Detect which cell encompasses the target text, then output its (x, y) center coordinate. 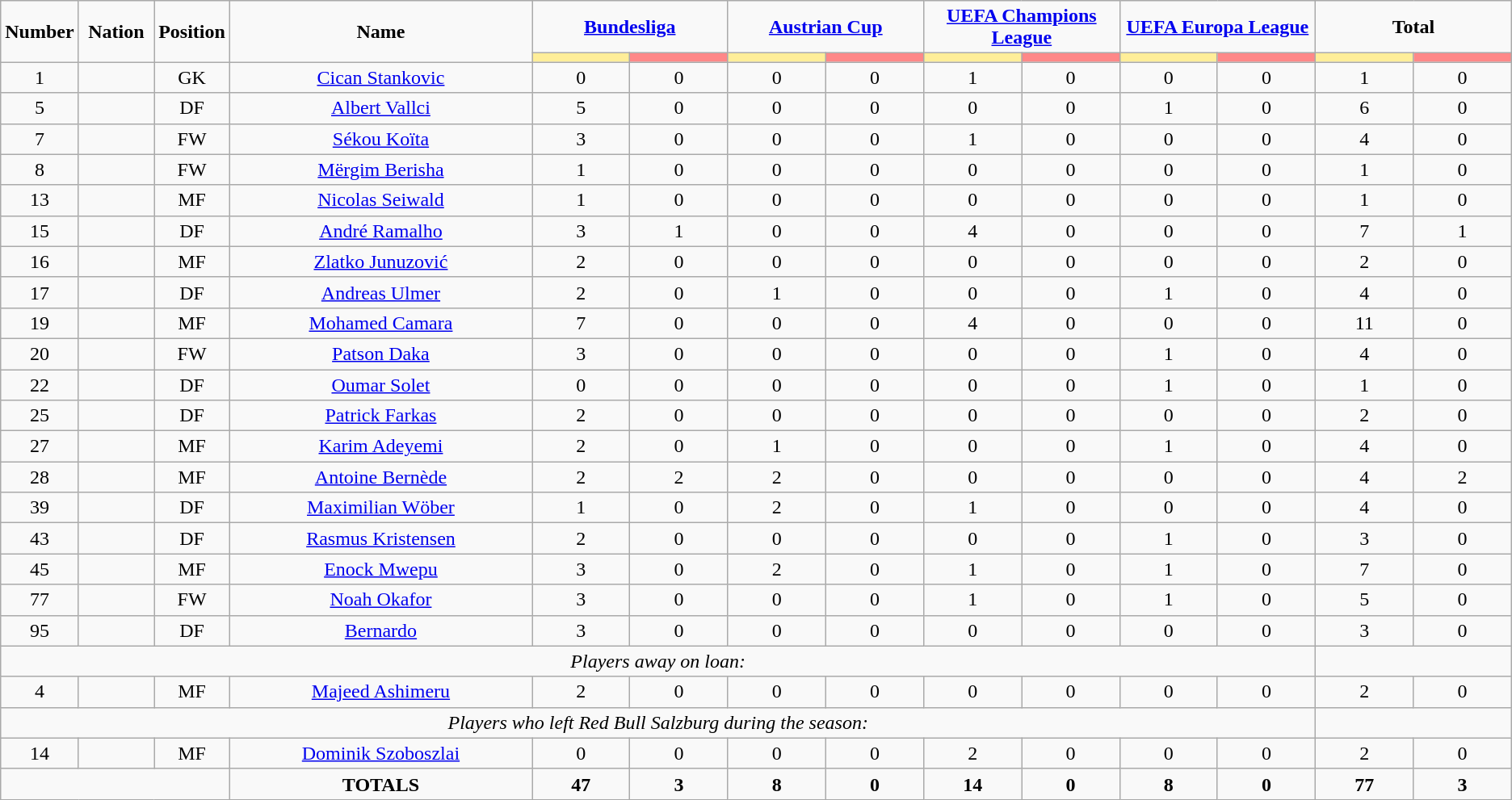
Players who left Red Bull Salzburg during the season: (658, 723)
Karim Adeyemi (380, 446)
Bernardo (380, 630)
André Ramalho (380, 231)
Players away on loan: (658, 661)
TOTALS (380, 784)
GK (192, 77)
Total (1413, 27)
25 (40, 416)
Andreas Ulmer (380, 292)
43 (40, 538)
Majeed Ashimeru (380, 692)
Austrian Cup (825, 27)
Oumar Solet (380, 385)
6 (1365, 108)
20 (40, 354)
Bundesliga (630, 27)
UEFA Champions League (1023, 27)
45 (40, 569)
Nation (116, 31)
39 (40, 508)
Maximilian Wöber (380, 508)
Albert Vallci (380, 108)
95 (40, 630)
Sékou Koïta (380, 139)
Nicolas Seiwald (380, 200)
27 (40, 446)
Noah Okafor (380, 600)
47 (580, 784)
Enock Mwepu (380, 569)
16 (40, 262)
Antoine Bernède (380, 477)
UEFA Europa League (1218, 27)
Zlatko Junuzović (380, 262)
13 (40, 200)
Position (192, 31)
Patson Daka (380, 354)
19 (40, 323)
Mërgim Berisha (380, 170)
17 (40, 292)
15 (40, 231)
11 (1365, 323)
Mohamed Camara (380, 323)
Rasmus Kristensen (380, 538)
Number (40, 31)
22 (40, 385)
Cican Stankovic (380, 77)
Dominik Szoboszlai (380, 753)
28 (40, 477)
Name (380, 31)
Patrick Farkas (380, 416)
